For the text-containing cell, return its midpoint in (x, y) coordinate format. 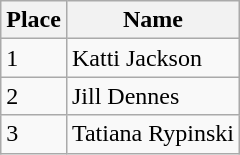
Place (34, 20)
2 (34, 96)
Tatiana Rypinski (152, 134)
Jill Dennes (152, 96)
Name (152, 20)
Katti Jackson (152, 58)
3 (34, 134)
1 (34, 58)
